Locate the cell with the specified text and output its [x, y] center coordinate. 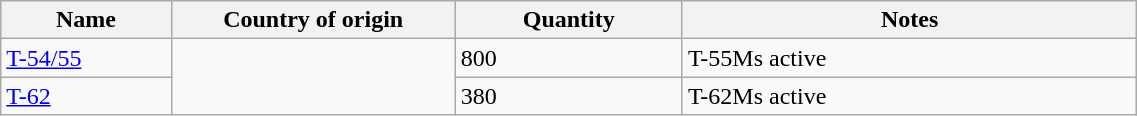
Name [86, 20]
T-62Ms active [909, 96]
800 [568, 58]
T-62 [86, 96]
380 [568, 96]
T-54/55 [86, 58]
Country of origin [313, 20]
T-55Ms active [909, 58]
Quantity [568, 20]
Notes [909, 20]
